Determine the (x, y) coordinate at the center of the cell enclosing the given text.  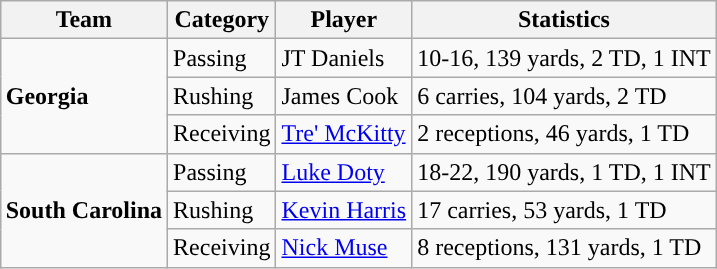
JT Daniels (344, 58)
10-16, 139 yards, 2 TD, 1 INT (564, 58)
Tre' McKitty (344, 134)
Kevin Harris (344, 210)
17 carries, 53 yards, 1 TD (564, 210)
Statistics (564, 20)
James Cook (344, 96)
Team (84, 20)
2 receptions, 46 yards, 1 TD (564, 134)
8 receptions, 131 yards, 1 TD (564, 248)
Player (344, 20)
Nick Muse (344, 248)
Category (222, 20)
South Carolina (84, 210)
18-22, 190 yards, 1 TD, 1 INT (564, 172)
6 carries, 104 yards, 2 TD (564, 96)
Luke Doty (344, 172)
Georgia (84, 96)
